Return (X, Y) of the center of cell containing provided text 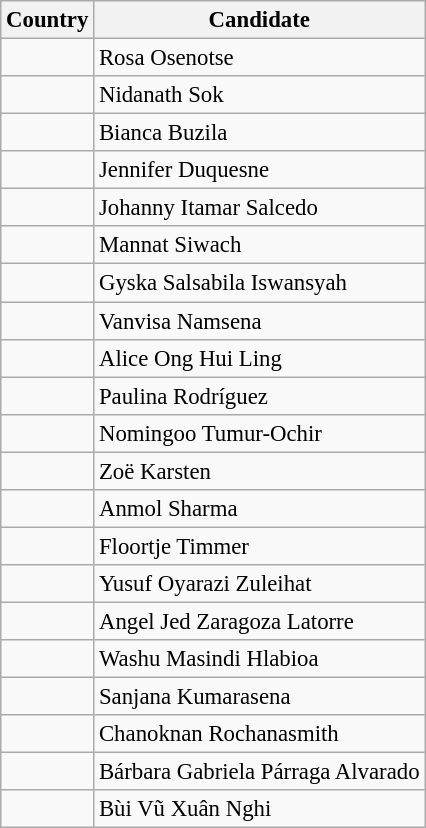
Johanny Itamar Salcedo (260, 208)
Jennifer Duquesne (260, 170)
Candidate (260, 20)
Bùi Vũ Xuân Nghi (260, 809)
Country (48, 20)
Alice Ong Hui Ling (260, 358)
Bárbara Gabriela Párraga Alvarado (260, 772)
Paulina Rodríguez (260, 396)
Chanoknan Rochanasmith (260, 734)
Vanvisa Namsena (260, 321)
Floortje Timmer (260, 546)
Gyska Salsabila Iswansyah (260, 283)
Zoë Karsten (260, 471)
Sanjana Kumarasena (260, 697)
Yusuf Oyarazi Zuleihat (260, 584)
Bianca Buzila (260, 133)
Nidanath Sok (260, 95)
Angel Jed Zaragoza Latorre (260, 621)
Anmol Sharma (260, 509)
Nomingoo Tumur-Ochir (260, 433)
Mannat Siwach (260, 245)
Washu Masindi Hlabioa (260, 659)
Rosa Osenotse (260, 58)
